Capture the cell that displays the provided text and extract its [x, y] central coordinate. 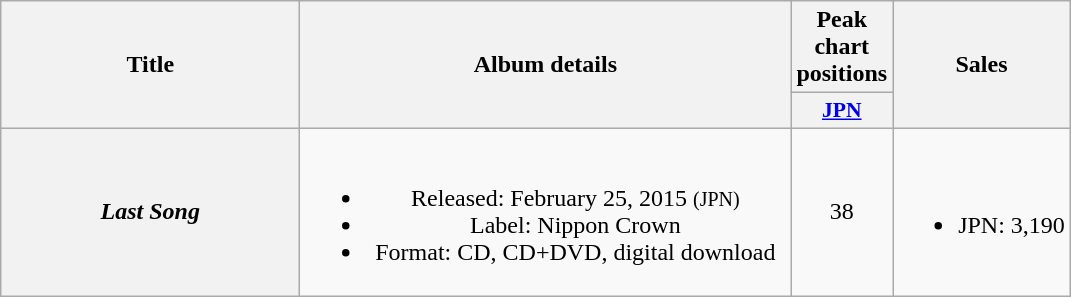
JPN [842, 111]
38 [842, 212]
JPN: 3,190 [982, 212]
Last Song [150, 212]
Title [150, 65]
Peak chart positions [842, 47]
Album details [546, 65]
Sales [982, 65]
Released: February 25, 2015 (JPN)Label: Nippon CrownFormat: CD, CD+DVD, digital download [546, 212]
